Determine the (x, y) coordinate at the center of the cell enclosing the given text.  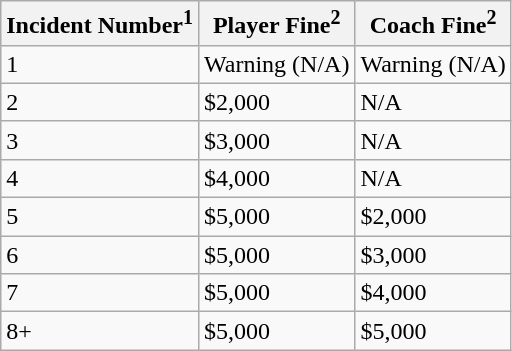
4 (100, 178)
Incident Number1 (100, 24)
Player Fine2 (276, 24)
3 (100, 140)
2 (100, 102)
1 (100, 64)
5 (100, 217)
6 (100, 255)
8+ (100, 331)
7 (100, 293)
Coach Fine2 (433, 24)
